Find where the given text appears and provide that cell's center as (X, Y) coordinate. 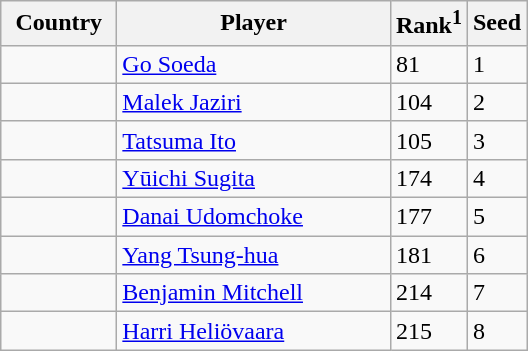
Harri Heliövaara (254, 331)
Tatsuma Ito (254, 140)
4 (496, 178)
Danai Udomchoke (254, 217)
2 (496, 102)
Rank1 (428, 24)
Yang Tsung-hua (254, 255)
Seed (496, 24)
104 (428, 102)
Malek Jaziri (254, 102)
Go Soeda (254, 64)
177 (428, 217)
105 (428, 140)
214 (428, 293)
5 (496, 217)
3 (496, 140)
8 (496, 331)
7 (496, 293)
6 (496, 255)
Yūichi Sugita (254, 178)
Player (254, 24)
Benjamin Mitchell (254, 293)
174 (428, 178)
81 (428, 64)
215 (428, 331)
1 (496, 64)
Country (59, 24)
181 (428, 255)
